Locate the cell with the specified text and output its (x, y) center coordinate. 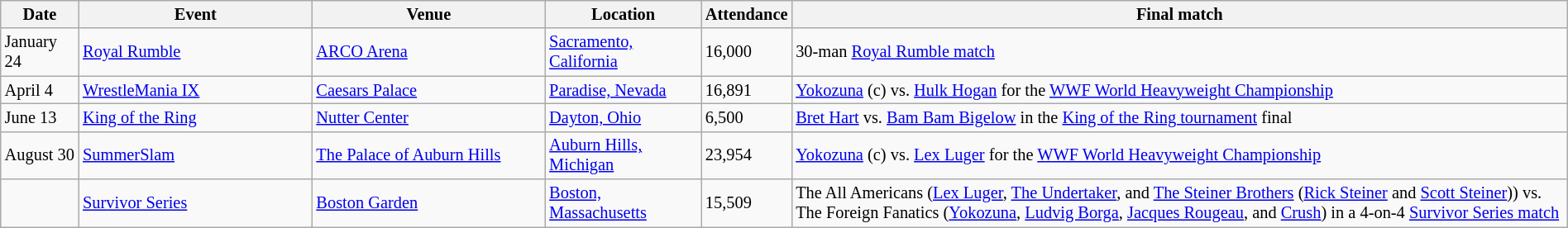
ARCO Arena (429, 52)
August 30 (40, 155)
SummerSlam (195, 155)
16,891 (746, 90)
Auburn Hills, Michigan (624, 155)
Royal Rumble (195, 52)
January 24 (40, 52)
Boston, Massachusetts (624, 203)
15,509 (746, 203)
6,500 (746, 117)
Bret Hart vs. Bam Bam Bigelow in the King of the Ring tournament final (1179, 117)
23,954 (746, 155)
16,000 (746, 52)
Date (40, 14)
30-man Royal Rumble match (1179, 52)
Attendance (746, 14)
April 4 (40, 90)
The Palace of Auburn Hills (429, 155)
Paradise, Nevada (624, 90)
June 13 (40, 117)
Survivor Series (195, 203)
Sacramento, California (624, 52)
Location (624, 14)
Yokozuna (c) vs. Hulk Hogan for the WWF World Heavyweight Championship (1179, 90)
Final match (1179, 14)
Venue (429, 14)
Nutter Center (429, 117)
WrestleMania IX (195, 90)
Dayton, Ohio (624, 117)
Caesars Palace (429, 90)
Yokozuna (c) vs. Lex Luger for the WWF World Heavyweight Championship (1179, 155)
Event (195, 14)
Boston Garden (429, 203)
King of the Ring (195, 117)
